Find where the given text appears and provide that cell's center as [x, y] coordinate. 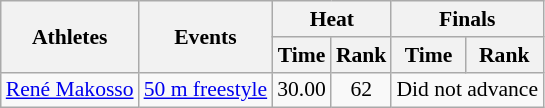
Heat [332, 19]
62 [362, 90]
30.00 [302, 90]
50 m freestyle [206, 90]
Events [206, 36]
René Makosso [70, 90]
Did not advance [467, 90]
Finals [467, 19]
Athletes [70, 36]
